Find where the given text appears and provide that cell's center as [x, y] coordinate. 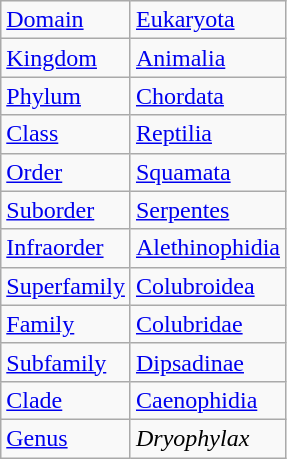
Family [66, 324]
Phylum [66, 96]
Genus [66, 438]
Infraorder [66, 248]
Eukaryota [208, 20]
Reptilia [208, 134]
Animalia [208, 58]
Kingdom [66, 58]
Subfamily [66, 362]
Superfamily [66, 286]
Chordata [208, 96]
Caenophidia [208, 400]
Order [66, 172]
Clade [66, 400]
Serpentes [208, 210]
Dipsadinae [208, 362]
Suborder [66, 210]
Class [66, 134]
Dryophylax [208, 438]
Colubridae [208, 324]
Domain [66, 20]
Squamata [208, 172]
Colubroidea [208, 286]
Alethinophidia [208, 248]
